Identify which cell holds the provided text, then report its (x, y) central coordinate. 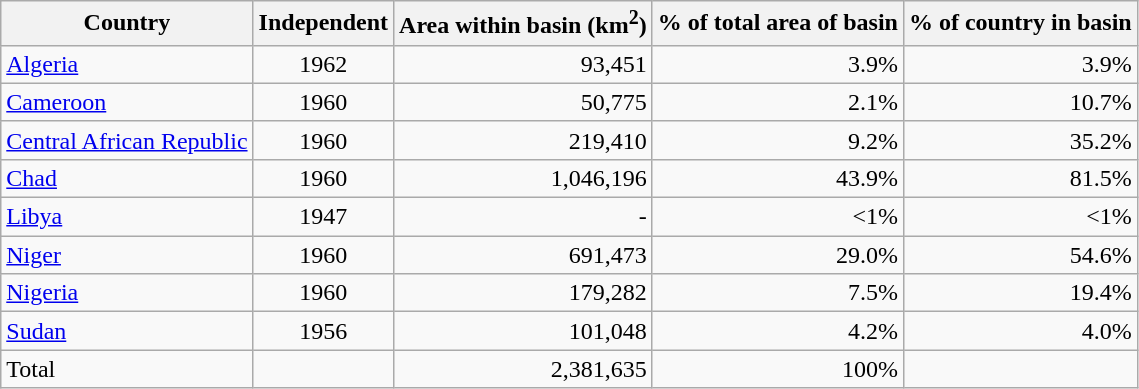
% of country in basin (1020, 24)
1962 (323, 64)
1956 (323, 331)
100% (778, 369)
Sudan (127, 331)
Chad (127, 178)
Independent (323, 24)
4.2% (778, 331)
Country (127, 24)
Algeria (127, 64)
81.5% (1020, 178)
Libya (127, 217)
4.0% (1020, 331)
7.5% (778, 293)
Cameroon (127, 102)
2,381,635 (524, 369)
9.2% (778, 140)
- (524, 217)
19.4% (1020, 293)
Central African Republic (127, 140)
219,410 (524, 140)
50,775 (524, 102)
691,473 (524, 255)
Nigeria (127, 293)
179,282 (524, 293)
2.1% (778, 102)
29.0% (778, 255)
Area within basin (km2) (524, 24)
43.9% (778, 178)
Niger (127, 255)
Total (127, 369)
% of total area of basin (778, 24)
10.7% (1020, 102)
54.6% (1020, 255)
1,046,196 (524, 178)
101,048 (524, 331)
35.2% (1020, 140)
1947 (323, 217)
93,451 (524, 64)
